Pinpoint the cell where the given text exists, returning its [x, y] midpoint coordinate. 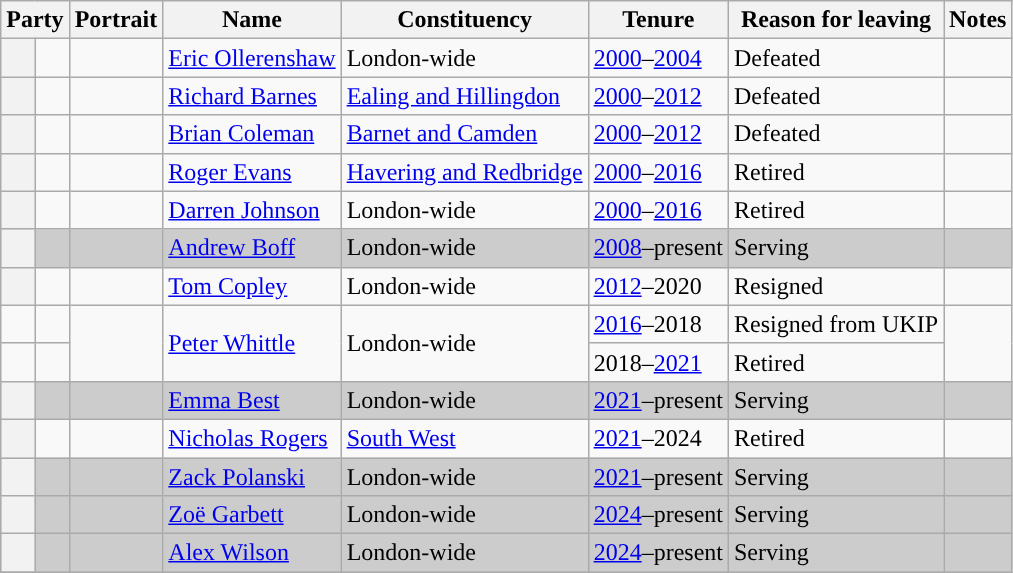
Brian Coleman [252, 134]
Reason for leaving [836, 20]
Andrew Boff [252, 248]
Ealing and Hillingdon [464, 96]
2021–2024 [658, 438]
Zoë Garbett [252, 515]
South West [464, 438]
Name [252, 20]
2000–2004 [658, 58]
Peter Whittle [252, 343]
Resigned from UKIP [836, 324]
Constituency [464, 20]
Nicholas Rogers [252, 438]
Zack Polanski [252, 477]
Tom Copley [252, 286]
Richard Barnes [252, 96]
Havering and Redbridge [464, 172]
Portrait [116, 20]
Tenure [658, 20]
2018–2021 [658, 362]
Darren Johnson [252, 210]
Party [35, 20]
2008–present [658, 248]
Roger Evans [252, 172]
Alex Wilson [252, 553]
2012–2020 [658, 286]
Eric Ollerenshaw [252, 58]
Barnet and Camden [464, 134]
Notes [978, 20]
2016–2018 [658, 324]
Resigned [836, 286]
Emma Best [252, 400]
